From the cell containing the given text, extract its center point as [X, Y] coordinate. 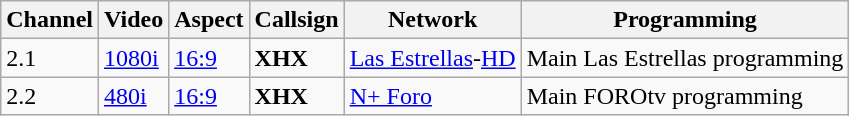
Callsign [296, 20]
480i [134, 96]
Main FOROtv programming [685, 96]
Programming [685, 20]
Main Las Estrellas programming [685, 58]
1080i [134, 58]
Network [432, 20]
N+ Foro [432, 96]
Aspect [209, 20]
Video [134, 20]
Channel [50, 20]
2.1 [50, 58]
Las Estrellas-HD [432, 58]
2.2 [50, 96]
